Identify which cell holds the provided text, then report its [x, y] central coordinate. 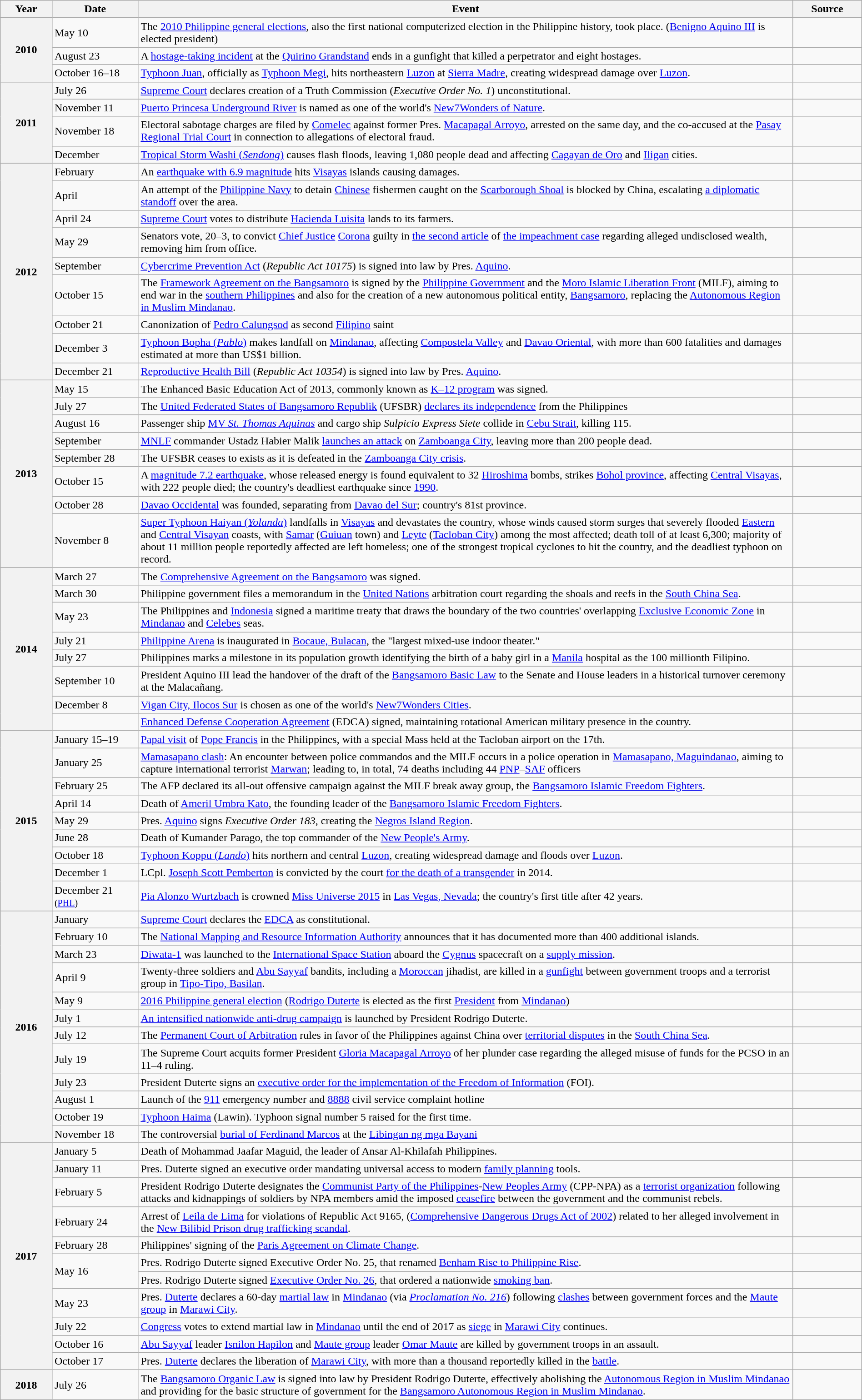
Death of Ameril Umbra Kato, the founding leader of the Bangsamoro Islamic Freedom Fighters. [466, 803]
April 9 [95, 978]
Event [466, 9]
October 16 [95, 1344]
Pres. Rodrigo Duterte signed Executive Order No. 26, that ordered a nationwide smoking ban. [466, 1280]
The National Mapping and Resource Information Authority announces that it has documented more than 400 additional islands. [466, 937]
December 21 [95, 372]
May 15 [95, 389]
Philippines' signing of the Paris Agreement on Climate Change. [466, 1245]
The United Federated States of Bangsamoro Republik (UFSBR) declares its independence from the Philippines [466, 406]
2014 [26, 649]
January 15–19 [95, 739]
July 19 [95, 1059]
July 21 [95, 640]
Year [26, 9]
LCpl. Joseph Scott Pemberton is convicted by the court for the death of a transgender in 2014. [466, 872]
Pres. Rodrigo Duterte signed Executive Order No. 25, that renamed Benham Rise to Philippine Rise. [466, 1262]
Abu Sayyaf leader Isnilon Hapilon and Maute group leader Omar Maute are killed by government troops in an assault. [466, 1344]
Diwata-1 was launched to the International Space Station aboard the Cygnus spacecraft on a supply mission. [466, 954]
October 28 [95, 505]
April 24 [95, 219]
2017 [26, 1256]
The UFSBR ceases to exists as it is defeated in the Zamboanga City crisis. [466, 458]
January 11 [95, 1169]
Death of Kumander Parago, the top commander of the New People's Army. [466, 838]
Congress votes to extend martial law in Mindanao until the end of 2017 as siege in Marawi City continues. [466, 1327]
Launch of the 911 emergency number and 8888 civil service complaint hotline [466, 1100]
2011 [26, 123]
February [95, 172]
The Permanent Court of Arbitration rules in favor of the Philippines against China over territorial disputes in the South China Sea. [466, 1036]
Canonization of Pedro Calungsod as second Filipino saint [466, 325]
July 22 [95, 1327]
April [95, 195]
Passenger ship MV St. Thomas Aquinas and cargo ship Sulpicio Express Siete collide in Cebu Strait, killing 115. [466, 423]
May 9 [95, 1001]
September 10 [95, 682]
June 28 [95, 838]
2015 [26, 821]
Supreme Court votes to distribute Hacienda Luisita lands to its farmers. [466, 219]
July 23 [95, 1082]
Davao Occidental was founded, separating from Davao del Sur; country's 81st province. [466, 505]
2016 Philippine general election (Rodrigo Duterte is elected as the first President from Mindanao) [466, 1001]
An earthquake with 6.9 magnitude hits Visayas islands causing damages. [466, 172]
December 1 [95, 872]
January 25 [95, 762]
Typhoon Juan, officially as Typhoon Megi, hits northeastern Luzon at Sierra Madre, creating widespread damage over Luzon. [466, 73]
August 23 [95, 56]
Puerto Princesa Underground River is named as one of the world's New7Wonders of Nature. [466, 108]
February 28 [95, 1245]
February 5 [95, 1192]
Philippine Arena is inaugurated in Bocaue, Bulacan, the "largest mixed-use indoor theater." [466, 640]
November 11 [95, 108]
Cybercrime Prevention Act (Republic Act 10175) is signed into law by Pres. Aquino. [466, 266]
December 3 [95, 348]
2012 [26, 272]
October 21 [95, 325]
2016 [26, 1027]
Pres. Aquino signs Executive Order 183, creating the Negros Island Region. [466, 821]
Typhoon Koppu (Lando) hits northern and central Luzon, creating widespread damage and floods over Luzon. [466, 855]
Papal visit of Pope Francis in the Philippines, with a special Mass held at the Tacloban airport on the 17th. [466, 739]
2010 [26, 50]
December [95, 154]
The AFP declared its all-out offensive campaign against the MILF break away group, the Bangsamoro Islamic Freedom Fighters. [466, 786]
January 5 [95, 1151]
September 28 [95, 458]
Typhoon Haima (Lawin). Typhoon signal number 5 raised for the first time. [466, 1117]
December 21(PHL) [95, 896]
Supreme Court declares creation of a Truth Commission (Executive Order No. 1) unconstitutional. [466, 90]
Pres. Duterte declares the liberation of Marawi City, with more than a thousand reportedly killed in the battle. [466, 1361]
December 8 [95, 705]
Vigan City, Ilocos Sur is chosen as one of the world's New7Wonders Cities. [466, 705]
Philippines marks a milestone in its population growth identifying the birth of a baby girl in a Manila hospital as the 100 millionth Filipino. [466, 658]
Source [827, 9]
March 23 [95, 954]
March 30 [95, 593]
The controversial burial of Ferdinand Marcos at the Libingan ng mga Bayani [466, 1134]
January [95, 919]
Supreme Court declares the EDCA as constitutional. [466, 919]
An intensified nationwide anti-drug campaign is launched by President Rodrigo Duterte. [466, 1018]
Date [95, 9]
President Duterte signs an executive order for the implementation of the Freedom of Information (FOI). [466, 1082]
August 16 [95, 423]
February 24 [95, 1221]
Enhanced Defense Cooperation Agreement (EDCA) signed, maintaining rotational American military presence in the country. [466, 722]
2018 [26, 1385]
Philippine government files a memorandum in the United Nations arbitration court regarding the shoals and reefs in the South China Sea. [466, 593]
Pia Alonzo Wurtzbach is crowned Miss Universe 2015 in Las Vegas, Nevada; the country's first title after 42 years. [466, 896]
MNLF commander Ustadz Habier Malik launches an attack on Zamboanga City, leaving more than 200 people dead. [466, 441]
October 17 [95, 1361]
July 12 [95, 1036]
Pres. Duterte signed an executive order mandating universal access to modern family planning tools. [466, 1169]
A hostage-taking incident at the Quirino Grandstand ends in a gunfight that killed a perpetrator and eight hostages. [466, 56]
August 1 [95, 1100]
The Comprehensive Agreement on the Bangsamoro was signed. [466, 576]
April 14 [95, 803]
October 16–18 [95, 73]
Tropical Storm Washi (Sendong) causes flash floods, leaving 1,080 people dead and affecting Cagayan de Oro and Iligan cities. [466, 154]
October 18 [95, 855]
The Enhanced Basic Education Act of 2013, commonly known as K–12 program was signed. [466, 389]
May 16 [95, 1271]
Death of Mohammad Jaafar Maguid, the leader of Ansar Al-Khilafah Philippines. [466, 1151]
2013 [26, 474]
October 19 [95, 1117]
November 8 [95, 541]
July 1 [95, 1018]
Reproductive Health Bill (Republic Act 10354) is signed into law by Pres. Aquino. [466, 372]
February 10 [95, 937]
March 27 [95, 576]
May 10 [95, 33]
February 25 [95, 786]
